For the text-containing cell, return its midpoint in (x, y) coordinate format. 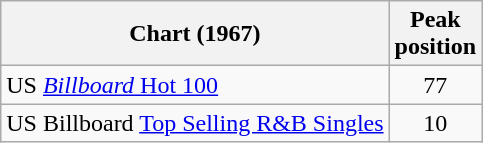
Peakposition (435, 34)
Chart (1967) (195, 34)
US Billboard Top Selling R&B Singles (195, 123)
10 (435, 123)
77 (435, 85)
US Billboard Hot 100 (195, 85)
